Find where the given text appears and provide that cell's center as [x, y] coordinate. 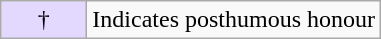
† [44, 20]
Indicates posthumous honour [234, 20]
